Capture the cell that displays the provided text and extract its (x, y) central coordinate. 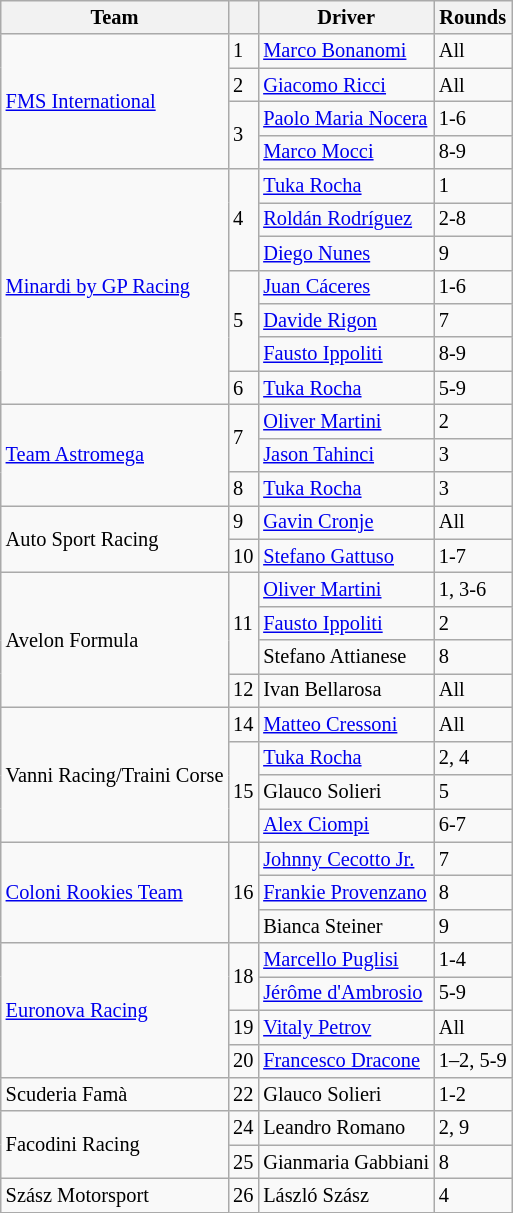
Marcello Puglisi (346, 960)
Marco Mocci (346, 152)
Roldán Rodríguez (346, 219)
Ivan Bellarosa (346, 690)
18 (243, 976)
Paolo Maria Nocera (346, 118)
14 (243, 724)
Marco Bonanomi (346, 51)
Stefano Gattuso (346, 556)
Alex Ciompi (346, 825)
Minardi by GP Racing (115, 287)
Jérôme d'Ambrosio (346, 993)
Team Astromega (115, 454)
Stefano Attianese (346, 657)
1-4 (473, 960)
Frankie Provenzano (346, 892)
Johnny Cecotto Jr. (346, 859)
22 (243, 1094)
1-2 (473, 1094)
Francesco Dracone (346, 1061)
Facodini Racing (115, 1144)
László Szász (346, 1195)
Jason Tahinci (346, 455)
12 (243, 690)
Gianmaria Gabbiani (346, 1162)
Vitaly Petrov (346, 1027)
6-7 (473, 825)
Team (115, 17)
19 (243, 1027)
2, 9 (473, 1128)
Avelon Formula (115, 640)
Euronova Racing (115, 1010)
FMS International (115, 102)
Auto Sport Racing (115, 538)
2, 4 (473, 758)
Driver (346, 17)
1-7 (473, 556)
6 (243, 388)
1–2, 5-9 (473, 1061)
Scuderia Famà (115, 1094)
1, 3-6 (473, 589)
Szász Motorsport (115, 1195)
Rounds (473, 17)
Vanni Racing/Traini Corse (115, 774)
20 (243, 1061)
26 (243, 1195)
15 (243, 792)
25 (243, 1162)
Leandro Romano (346, 1128)
11 (243, 622)
Davide Rigon (346, 320)
16 (243, 892)
24 (243, 1128)
10 (243, 556)
Gavin Cronje (346, 522)
Diego Nunes (346, 253)
Bianca Steiner (346, 926)
Matteo Cressoni (346, 724)
Coloni Rookies Team (115, 892)
Giacomo Ricci (346, 85)
2-8 (473, 219)
Juan Cáceres (346, 287)
